Detect which cell encompasses the target text, then output its [x, y] center coordinate. 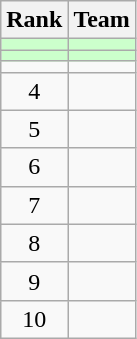
9 [34, 281]
10 [34, 319]
Team [102, 20]
4 [34, 91]
7 [34, 205]
5 [34, 129]
Rank [34, 20]
8 [34, 243]
6 [34, 167]
